Pinpoint the cell where the given text exists, returning its (x, y) midpoint coordinate. 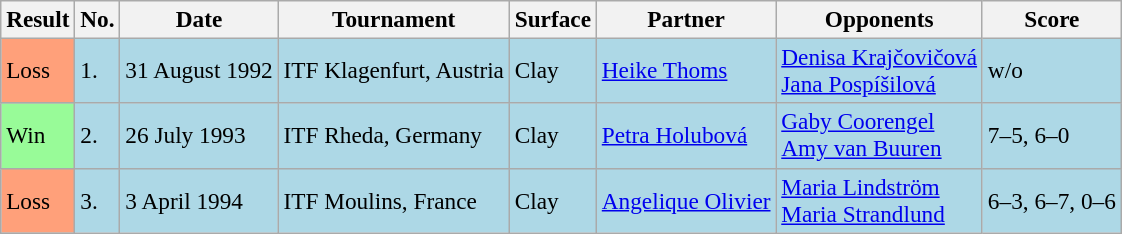
Result (38, 19)
Heike Thoms (686, 70)
Maria Lindström Maria Strandlund (880, 200)
26 July 1993 (199, 136)
Petra Holubová (686, 136)
ITF Klagenfurt, Austria (394, 70)
Partner (686, 19)
Date (199, 19)
6–3, 6–7, 0–6 (1052, 200)
3 April 1994 (199, 200)
Surface (552, 19)
w/o (1052, 70)
1. (98, 70)
31 August 1992 (199, 70)
Angelique Olivier (686, 200)
7–5, 6–0 (1052, 136)
Score (1052, 19)
ITF Rheda, Germany (394, 136)
Gaby Coorengel Amy van Buuren (880, 136)
Tournament (394, 19)
ITF Moulins, France (394, 200)
Win (38, 136)
3. (98, 200)
No. (98, 19)
Opponents (880, 19)
Denisa Krajčovičová Jana Pospíšilová (880, 70)
2. (98, 136)
